Return [x, y] of the center of cell containing provided text 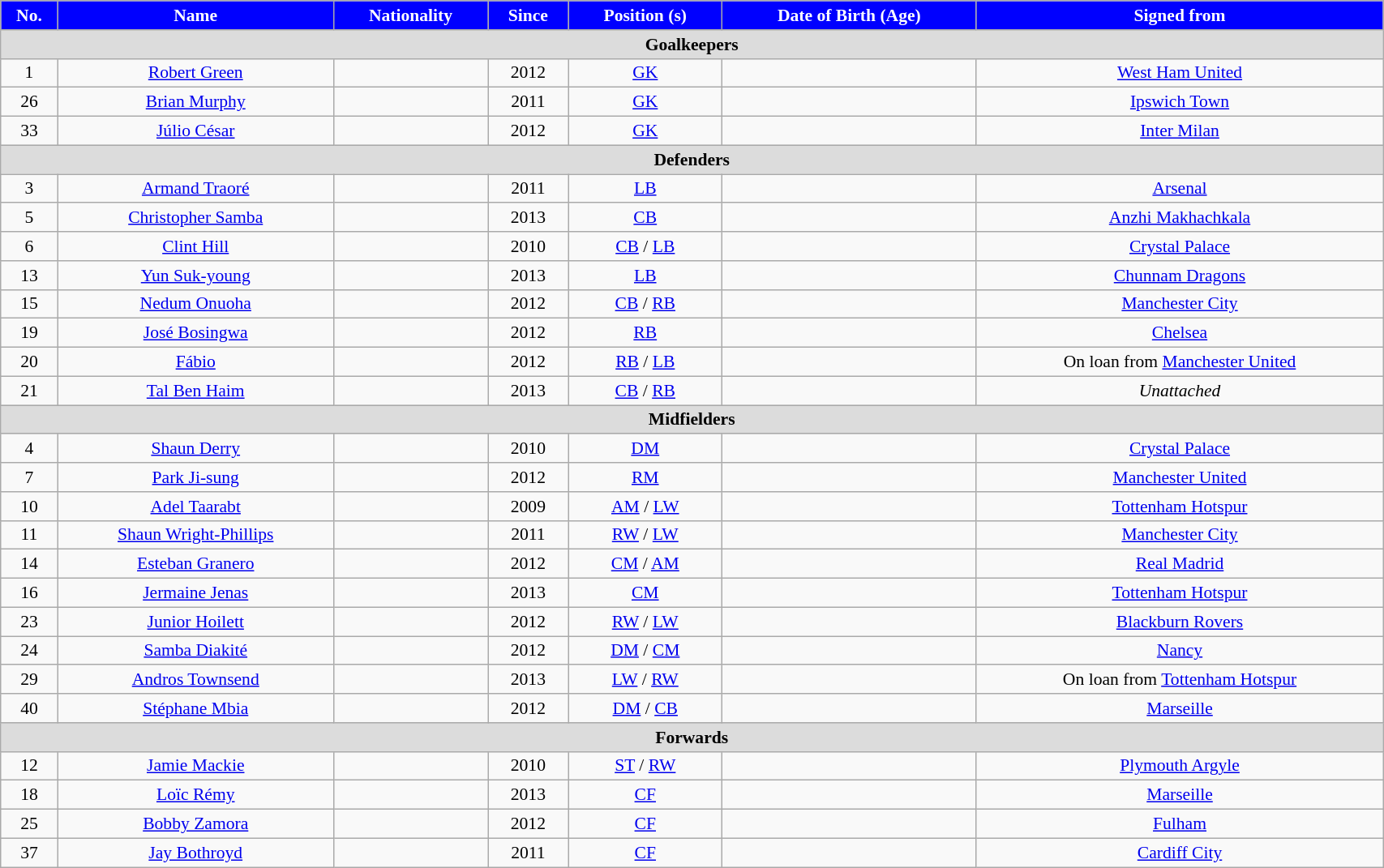
CB / LB [645, 246]
DM / CM [645, 651]
Nationality [410, 15]
Midfielders [692, 420]
Yun Suk-young [195, 276]
13 [29, 276]
Júlio César [195, 131]
5 [29, 218]
Park Ji-sung [195, 477]
CM / AM [645, 564]
Jamie Mackie [195, 766]
Blackburn Rovers [1179, 622]
15 [29, 304]
Signed from [1179, 15]
Adel Taarabt [195, 507]
Arsenal [1179, 189]
18 [29, 795]
Chunnam Dragons [1179, 276]
Ipswich Town [1179, 102]
AM / LW [645, 507]
Fulham [1179, 824]
Name [195, 15]
Shaun Derry [195, 449]
Cardiff City [1179, 853]
Clint Hill [195, 246]
West Ham United [1179, 73]
LW / RW [645, 680]
37 [29, 853]
Loïc Rémy [195, 795]
Junior Hoilett [195, 622]
6 [29, 246]
Since [529, 15]
Christopher Samba [195, 218]
Esteban Granero [195, 564]
19 [29, 333]
Inter Milan [1179, 131]
José Bosingwa [195, 333]
26 [29, 102]
1 [29, 73]
Nedum Onuoha [195, 304]
7 [29, 477]
40 [29, 708]
Tal Ben Haim [195, 391]
Chelsea [1179, 333]
11 [29, 535]
On loan from Manchester United [1179, 362]
23 [29, 622]
Date of Birth (Age) [849, 15]
RM [645, 477]
21 [29, 391]
2009 [529, 507]
ST / RW [645, 766]
Manchester United [1179, 477]
On loan from Tottenham Hotspur [1179, 680]
No. [29, 15]
Nancy [1179, 651]
16 [29, 593]
25 [29, 824]
Robert Green [195, 73]
Jermaine Jenas [195, 593]
Plymouth Argyle [1179, 766]
CM [645, 593]
20 [29, 362]
Andros Townsend [195, 680]
14 [29, 564]
Brian Murphy [195, 102]
Stéphane Mbia [195, 708]
Jay Bothroyd [195, 853]
24 [29, 651]
12 [29, 766]
4 [29, 449]
Anzhi Makhachkala [1179, 218]
RB / LB [645, 362]
RB [645, 333]
Real Madrid [1179, 564]
29 [29, 680]
33 [29, 131]
3 [29, 189]
10 [29, 507]
CB [645, 218]
Position (s) [645, 15]
DM / CB [645, 708]
Defenders [692, 160]
Unattached [1179, 391]
Forwards [692, 738]
Samba Diakité [195, 651]
Armand Traoré [195, 189]
Bobby Zamora [195, 824]
Shaun Wright-Phillips [195, 535]
Goalkeepers [692, 45]
Fábio [195, 362]
DM [645, 449]
